Extract the [x, y] coordinate from the center of the cell holding the provided text.  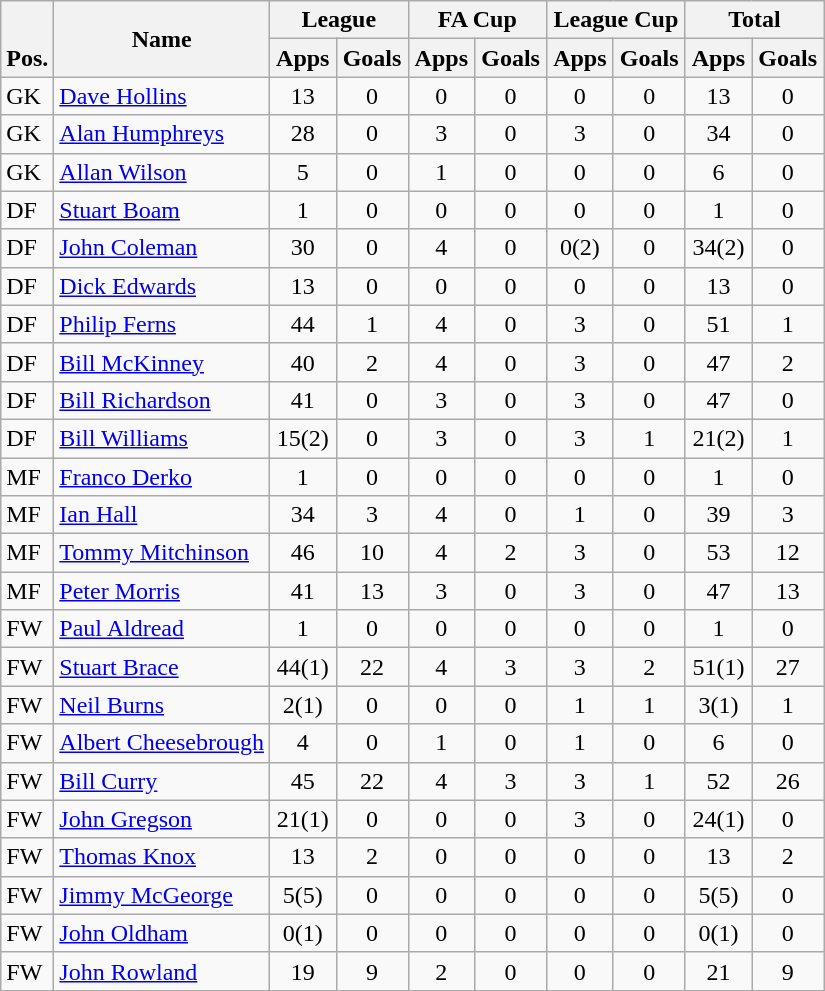
Dave Hollins [162, 96]
40 [302, 362]
12 [788, 553]
Jimmy McGeorge [162, 895]
Bill McKinney [162, 362]
Franco Derko [162, 477]
Bill Richardson [162, 400]
3(1) [718, 705]
21(1) [302, 819]
15(2) [302, 438]
FA Cup [478, 20]
44 [302, 324]
44(1) [302, 667]
51 [718, 324]
5 [302, 172]
Bill Curry [162, 781]
Alan Humphreys [162, 134]
53 [718, 553]
Stuart Brace [162, 667]
Allan Wilson [162, 172]
League [338, 20]
27 [788, 667]
Thomas Knox [162, 857]
51(1) [718, 667]
Neil Burns [162, 705]
Total [754, 20]
John Coleman [162, 248]
Tommy Mitchinson [162, 553]
30 [302, 248]
2(1) [302, 705]
Philip Ferns [162, 324]
45 [302, 781]
0(2) [580, 248]
John Gregson [162, 819]
24(1) [718, 819]
Stuart Boam [162, 210]
Peter Morris [162, 591]
21(2) [718, 438]
Ian Hall [162, 515]
21 [718, 971]
Name [162, 39]
46 [302, 553]
34(2) [718, 248]
John Oldham [162, 933]
Bill Williams [162, 438]
26 [788, 781]
28 [302, 134]
Paul Aldread [162, 629]
Albert Cheesebrough [162, 743]
52 [718, 781]
League Cup [616, 20]
John Rowland [162, 971]
Pos. [28, 39]
Dick Edwards [162, 286]
39 [718, 515]
10 [372, 553]
19 [302, 971]
